Locate the cell with the specified text and output its [X, Y] center coordinate. 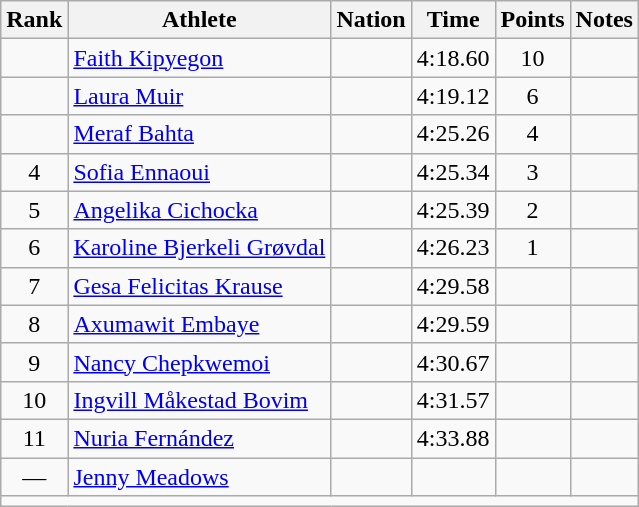
Notes [604, 20]
4:19.12 [453, 96]
7 [34, 286]
Ingvill Måkestad Bovim [200, 400]
4:31.57 [453, 400]
Athlete [200, 20]
4:25.39 [453, 210]
Time [453, 20]
4:25.34 [453, 172]
Laura Muir [200, 96]
Meraf Bahta [200, 134]
Nancy Chepkwemoi [200, 362]
Jenny Meadows [200, 477]
Nation [371, 20]
8 [34, 324]
Axumawit Embaye [200, 324]
4:30.67 [453, 362]
4:26.23 [453, 248]
Nuria Fernández [200, 438]
Points [532, 20]
4:29.59 [453, 324]
4:18.60 [453, 58]
4:29.58 [453, 286]
4:33.88 [453, 438]
— [34, 477]
9 [34, 362]
4:25.26 [453, 134]
5 [34, 210]
Rank [34, 20]
3 [532, 172]
Sofia Ennaoui [200, 172]
1 [532, 248]
Angelika Cichocka [200, 210]
Faith Kipyegon [200, 58]
Karoline Bjerkeli Grøvdal [200, 248]
11 [34, 438]
Gesa Felicitas Krause [200, 286]
2 [532, 210]
